Detect which cell encompasses the target text, then output its (x, y) center coordinate. 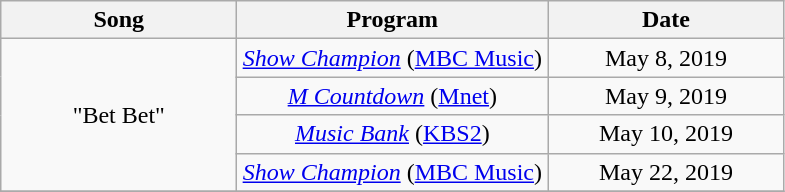
Program (392, 20)
May 8, 2019 (666, 58)
Date (666, 20)
Song (119, 20)
"Bet Bet" (119, 115)
May 9, 2019 (666, 96)
May 22, 2019 (666, 172)
May 10, 2019 (666, 134)
Music Bank (KBS2) (392, 134)
M Countdown (Mnet) (392, 96)
